From the cell containing the given text, extract its center point as [x, y] coordinate. 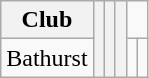
Bathurst [47, 58]
Club [47, 20]
